Determine the (x, y) coordinate at the center of the cell enclosing the given text.  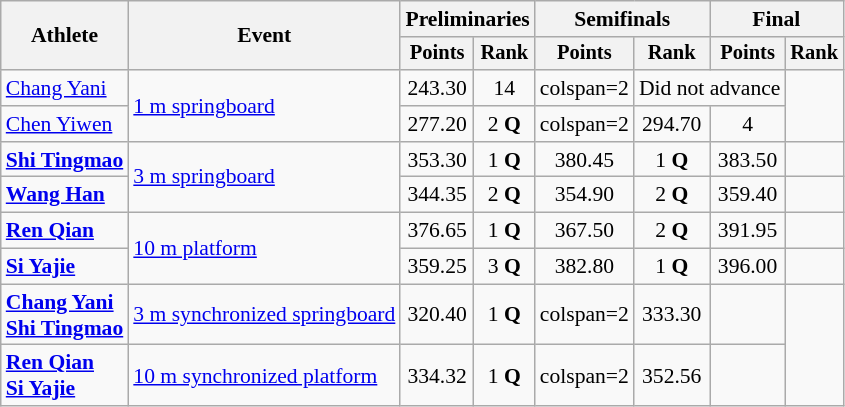
243.30 (437, 88)
Did not advance (710, 88)
344.35 (437, 195)
Event (264, 36)
Ren QianSi Yajie (65, 376)
380.45 (584, 160)
3 m synchronized springboard (264, 314)
Si Yajie (65, 267)
334.32 (437, 376)
354.90 (584, 195)
Shi Tingmao (65, 160)
376.65 (437, 231)
1 m springboard (264, 106)
Semifinals (622, 19)
352.56 (672, 376)
367.50 (584, 231)
333.30 (672, 314)
359.25 (437, 267)
391.95 (748, 231)
Chen Yiwen (65, 124)
14 (504, 88)
294.70 (672, 124)
Ren Qian (65, 231)
383.50 (748, 160)
Final (776, 19)
10 m synchronized platform (264, 376)
359.40 (748, 195)
277.20 (437, 124)
Chang YaniShi Tingmao (65, 314)
3 m springboard (264, 178)
382.80 (584, 267)
10 m platform (264, 248)
Wang Han (65, 195)
Athlete (65, 36)
Chang Yani (65, 88)
3 Q (504, 267)
353.30 (437, 160)
320.40 (437, 314)
396.00 (748, 267)
Preliminaries (467, 19)
4 (748, 124)
